Scan for the cell matching the given text and deliver its [X, Y] coordinate at center. 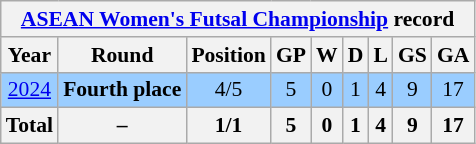
Year [30, 55]
Total [30, 126]
GP [291, 55]
– [122, 126]
4/5 [228, 90]
GA [454, 55]
GS [412, 55]
D [356, 55]
W [327, 55]
2024 [30, 90]
ASEAN Women's Futsal Championship record [238, 19]
Round [122, 55]
1/1 [228, 126]
L [380, 55]
Fourth place [122, 90]
Position [228, 55]
